Search for the cell housing the specified text and yield its [X, Y] center coordinate. 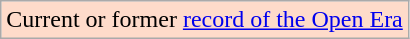
Current or former record of the Open Era [205, 20]
